Determine the [x, y] coordinate at the center of the cell enclosing the given text.  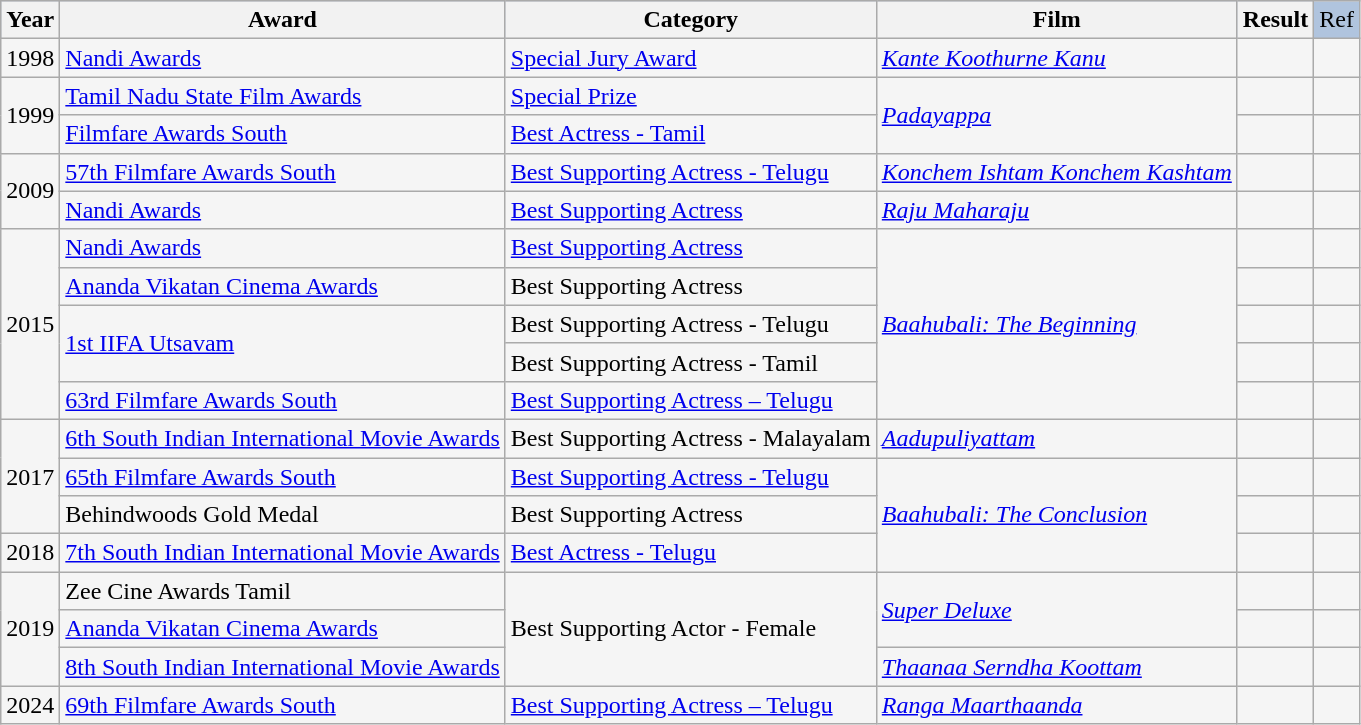
Special Jury Award [690, 58]
Behindwoods Gold Medal [282, 515]
Baahubali: The Beginning [1056, 324]
Zee Cine Awards Tamil [282, 591]
1st IIFA Utsavam [282, 343]
Best Supporting Actress - Tamil [690, 362]
Padayappa [1056, 115]
2024 [30, 705]
2015 [30, 324]
65th Filmfare Awards South [282, 477]
Thaanaa Serndha Koottam [1056, 667]
Best Supporting Actor - Female [690, 629]
Category [690, 20]
Konchem Ishtam Konchem Kashtam [1056, 172]
Tamil Nadu State Film Awards [282, 96]
1999 [30, 115]
Result [1275, 20]
Best Supporting Actress - Malayalam [690, 438]
Aadupuliyattam [1056, 438]
Film [1056, 20]
Award [282, 20]
2017 [30, 476]
Year [30, 20]
Super Deluxe [1056, 610]
8th South Indian International Movie Awards [282, 667]
Best Actress - Telugu [690, 553]
Filmfare Awards South [282, 134]
Special Prize [690, 96]
69th Filmfare Awards South [282, 705]
2009 [30, 191]
Baahubali: The Conclusion [1056, 515]
Raju Maharaju [1056, 210]
Kante Koothurne Kanu [1056, 58]
Best Actress - Tamil [690, 134]
Ref [1337, 20]
57th Filmfare Awards South [282, 172]
2018 [30, 553]
Ranga Maarthaanda [1056, 705]
63rd Filmfare Awards South [282, 400]
1998 [30, 58]
7th South Indian International Movie Awards [282, 553]
6th South Indian International Movie Awards [282, 438]
2019 [30, 629]
